Detect which cell encompasses the target text, then output its (x, y) center coordinate. 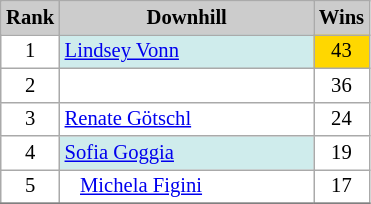
Downhill (187, 17)
2 (30, 85)
Wins (342, 17)
5 (30, 186)
36 (342, 85)
24 (342, 119)
Rank (30, 17)
3 (30, 119)
Sofia Goggia (187, 153)
Lindsey Vonn (187, 51)
17 (342, 186)
4 (30, 153)
Renate Götschl (187, 119)
Michela Figini (187, 186)
43 (342, 51)
19 (342, 153)
1 (30, 51)
